Detect which cell encompasses the target text, then output its (x, y) center coordinate. 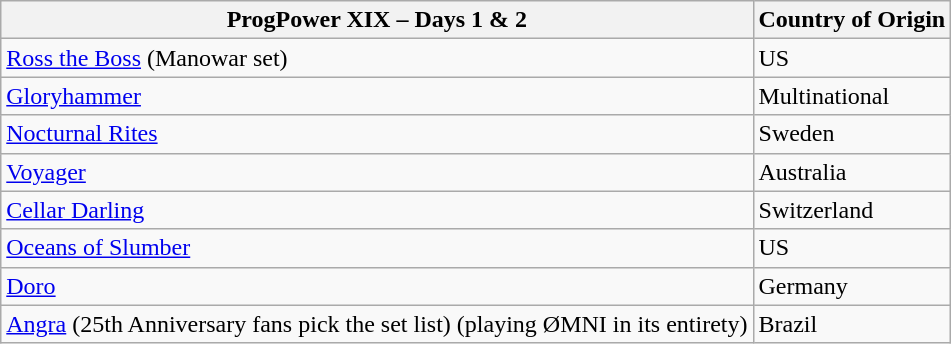
Angra (25th Anniversary fans pick the set list) (playing ØMNI in its entirety) (377, 324)
Cellar Darling (377, 210)
Country of Origin (852, 20)
ProgPower XIX – Days 1 & 2 (377, 20)
Gloryhammer (377, 96)
Brazil (852, 324)
Nocturnal Rites (377, 134)
Voyager (377, 172)
Multinational (852, 96)
Switzerland (852, 210)
Oceans of Slumber (377, 248)
Australia (852, 172)
Ross the Boss (Manowar set) (377, 58)
Doro (377, 286)
Germany (852, 286)
Sweden (852, 134)
